Capture the cell that displays the provided text and extract its (X, Y) central coordinate. 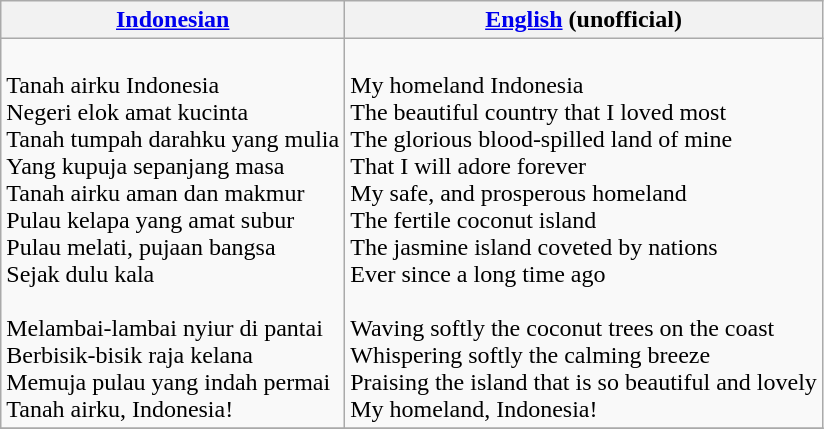
Indonesian (173, 20)
English (unofficial) (584, 20)
